Detect which cell encompasses the target text, then output its [x, y] center coordinate. 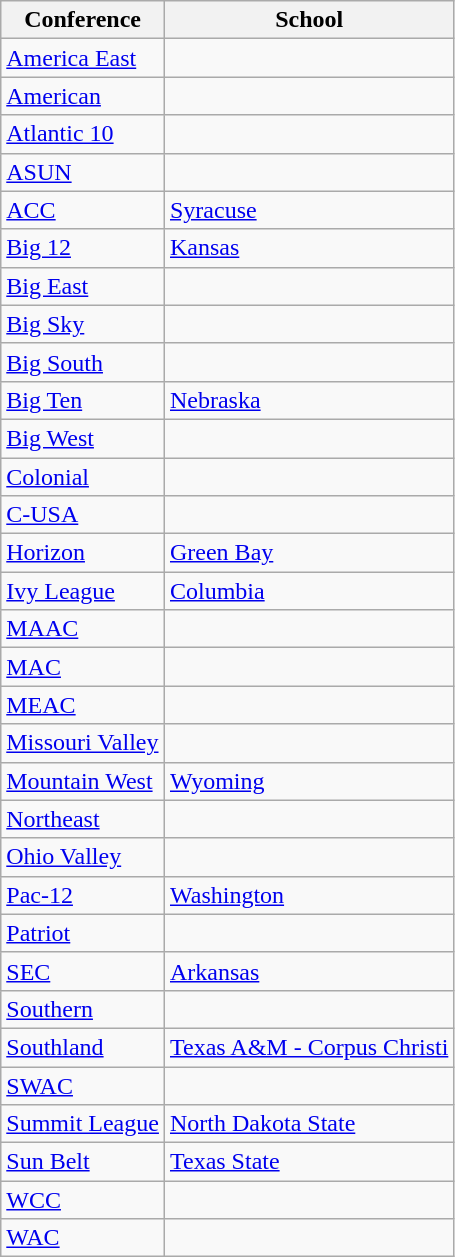
MEAC [83, 705]
WCC [83, 1200]
North Dakota State [308, 1124]
Big Ten [83, 400]
Syracuse [308, 210]
Texas A&M - Corpus Christi [308, 1047]
Mountain West [83, 781]
SWAC [83, 1085]
Pac-12 [83, 895]
Wyoming [308, 781]
Arkansas [308, 971]
Big 12 [83, 248]
MAC [83, 667]
ASUN [83, 172]
America East [83, 58]
Horizon [83, 553]
Ohio Valley [83, 857]
Southern [83, 1009]
Atlantic 10 [83, 134]
Patriot [83, 933]
Washington [308, 895]
Big East [83, 286]
School [308, 20]
Conference [83, 20]
Sun Belt [83, 1162]
WAC [83, 1238]
ACC [83, 210]
Summit League [83, 1124]
Texas State [308, 1162]
Columbia [308, 591]
Big Sky [83, 324]
Nebraska [308, 400]
C-USA [83, 515]
Colonial [83, 477]
Missouri Valley [83, 743]
SEC [83, 971]
American [83, 96]
MAAC [83, 629]
Big West [83, 438]
Northeast [83, 819]
Kansas [308, 248]
Big South [83, 362]
Southland [83, 1047]
Ivy League [83, 591]
Green Bay [308, 553]
